Capture the cell that displays the provided text and extract its [x, y] central coordinate. 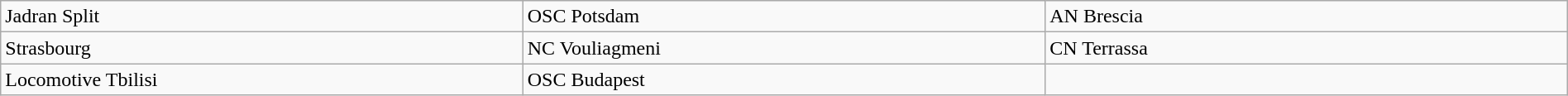
NC Vouliagmeni [784, 48]
OSC Potsdam [784, 17]
AN Brescia [1307, 17]
Locomotive Tbilisi [262, 79]
Strasbourg [262, 48]
Jadran Split [262, 17]
OSC Budapest [784, 79]
CN Terrassa [1307, 48]
